Identify which cell holds the provided text, then report its (X, Y) central coordinate. 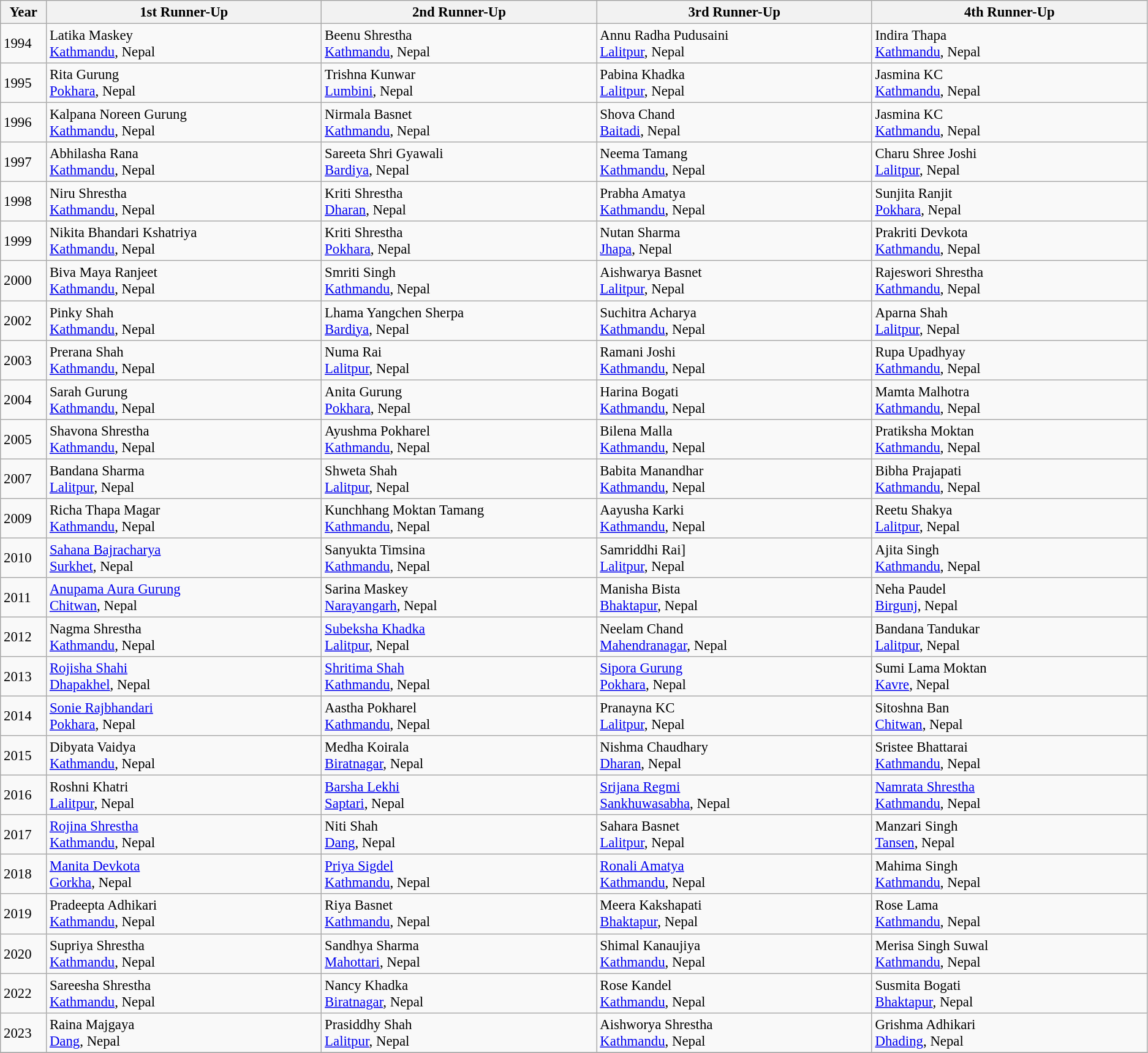
Mamta Malhotra Kathmandu, Nepal (1010, 399)
Shova Chand Baitadi, Nepal (734, 123)
Prerana Shah Kathmandu, Nepal (184, 360)
Riya Basnet Kathmandu, Nepal (459, 914)
1999 (23, 241)
1996 (23, 123)
Susmita Bogati Bhaktapur, Nepal (1010, 994)
Kriti Shrestha Pokhara, Nepal (459, 241)
Nikita Bhandari Kshatriya Kathmandu, Nepal (184, 241)
Samriddhi Rai] Lalitpur, Nepal (734, 557)
Neema Tamang Kathmandu, Nepal (734, 162)
1994 (23, 44)
Nagma Shrestha Kathmandu, Nepal (184, 637)
2020 (23, 953)
Abhilasha Rana Kathmandu, Nepal (184, 162)
Year (23, 12)
Pratiksha Moktan Kathmandu, Nepal (1010, 439)
Rojina Shrestha Kathmandu, Nepal (184, 834)
Rupa Upadhyay Kathmandu, Nepal (1010, 360)
Sunjita Ranjit Pokhara, Nepal (1010, 202)
Sonie Rajbhandari Pokhara, Nepal (184, 717)
Sandhya Sharma Mahottari, Nepal (459, 953)
Aishworya Shrestha Kathmandu, Nepal (734, 1033)
Pradeepta Adhikari Kathmandu, Nepal (184, 914)
1998 (23, 202)
2003 (23, 360)
2016 (23, 795)
2000 (23, 281)
2011 (23, 598)
Shweta Shah Lalitpur, Nepal (459, 479)
Aastha Pokharel Kathmandu, Nepal (459, 717)
Charu Shree Joshi Lalitpur, Nepal (1010, 162)
2013 (23, 676)
2019 (23, 914)
Aishwarya Basnet Lalitpur, Nepal (734, 281)
Sahana Bajracharya Surkhet, Nepal (184, 557)
Manita Devkota Gorkha, Nepal (184, 875)
Sristee Bhattarai Kathmandu, Nepal (1010, 756)
Latika Maskey Kathmandu, Nepal (184, 44)
Rita Gurung Pokhara, Nepal (184, 83)
Nirmala Basnet Kathmandu, Nepal (459, 123)
Aparna Shah Lalitpur, Nepal (1010, 321)
Mahima Singh Kathmandu, Nepal (1010, 875)
2010 (23, 557)
Pinky Shah Kathmandu, Nepal (184, 321)
Niru Shrestha Kathmandu, Nepal (184, 202)
Bandana Tandukar Lalitpur, Nepal (1010, 637)
Sareeta Shri Gyawali Bardiya, Nepal (459, 162)
Kalpana Noreen Gurung Kathmandu, Nepal (184, 123)
1st Runner-Up (184, 12)
Aayusha Karki Kathmandu, Nepal (734, 518)
2004 (23, 399)
Bilena Malla Kathmandu, Nepal (734, 439)
Sanyukta Timsina Kathmandu, Nepal (459, 557)
2018 (23, 875)
Rojisha Shahi Dhapakhel, Nepal (184, 676)
Smriti Singh Kathmandu, Nepal (459, 281)
Trishna Kunwar Lumbini, Nepal (459, 83)
1995 (23, 83)
Meera Kakshapati Bhaktapur, Nepal (734, 914)
2nd Runner-Up (459, 12)
Shimal Kanaujiya Kathmandu, Nepal (734, 953)
Sipora Gurung Pokhara, Nepal (734, 676)
Barsha Lekhi Saptari, Nepal (459, 795)
Neelam Chand Mahendranagar, Nepal (734, 637)
Priya Sigdel Kathmandu, Nepal (459, 875)
Sitoshna Ban Chitwan, Nepal (1010, 717)
3rd Runner-Up (734, 12)
Shritima Shah Kathmandu, Nepal (459, 676)
4th Runner-Up (1010, 12)
Rajeswori Shrestha Kathmandu, Nepal (1010, 281)
Babita Manandhar Kathmandu, Nepal (734, 479)
Prasiddhy Shah Lalitpur, Nepal (459, 1033)
Prakriti Devkota Kathmandu, Nepal (1010, 241)
2007 (23, 479)
Dibyata Vaidya Kathmandu, Nepal (184, 756)
Manzari Singh Tansen, Nepal (1010, 834)
Shavona Shrestha Kathmandu, Nepal (184, 439)
Rose Lama Kathmandu, Nepal (1010, 914)
Grishma Adhikari Dhading, Nepal (1010, 1033)
Medha Koirala Biratnagar, Nepal (459, 756)
Sahara Basnet Lalitpur, Nepal (734, 834)
Sarina Maskey Narayangarh, Nepal (459, 598)
Anita Gurung Pokhara, Nepal (459, 399)
2014 (23, 717)
Bandana Sharma Lalitpur, Nepal (184, 479)
Niti Shah Dang, Nepal (459, 834)
Ayushma Pokharel Kathmandu, Nepal (459, 439)
2012 (23, 637)
2009 (23, 518)
Suchitra Acharya Kathmandu, Nepal (734, 321)
Ronali Amatya Kathmandu, Nepal (734, 875)
Sareesha Shrestha Kathmandu, Nepal (184, 994)
Rose Kandel Kathmandu, Nepal (734, 994)
1997 (23, 162)
Supriya Shrestha Kathmandu, Nepal (184, 953)
Kunchhang Moktan Tamang Kathmandu, Nepal (459, 518)
2005 (23, 439)
Nancy Khadka Biratnagar, Nepal (459, 994)
Beenu Shrestha Kathmandu, Nepal (459, 44)
Biva Maya Ranjeet Kathmandu, Nepal (184, 281)
Prabha Amatya Kathmandu, Nepal (734, 202)
Ramani Joshi Kathmandu, Nepal (734, 360)
Ajita Singh Kathmandu, Nepal (1010, 557)
Bibha Prajapati Kathmandu, Nepal (1010, 479)
Indira Thapa Kathmandu, Nepal (1010, 44)
Sarah Gurung Kathmandu, Nepal (184, 399)
Lhama Yangchen Sherpa Bardiya, Nepal (459, 321)
Namrata Shrestha Kathmandu, Nepal (1010, 795)
Raina Majgaya Dang, Nepal (184, 1033)
Srijana Regmi Sankhuwasabha, Nepal (734, 795)
Subeksha Khadka Lalitpur, Nepal (459, 637)
2023 (23, 1033)
2015 (23, 756)
Manisha Bista Bhaktapur, Nepal (734, 598)
Roshni Khatri Lalitpur, Nepal (184, 795)
Anupama Aura Gurung Chitwan, Nepal (184, 598)
Kriti Shrestha Dharan, Nepal (459, 202)
Sumi Lama Moktan Kavre, Nepal (1010, 676)
Numa Rai Lalitpur, Nepal (459, 360)
2002 (23, 321)
Nutan Sharma Jhapa, Nepal (734, 241)
2022 (23, 994)
Pranayna KC Lalitpur, Nepal (734, 717)
Annu Radha Pudusaini Lalitpur, Nepal (734, 44)
Neha Paudel Birgunj, Nepal (1010, 598)
Pabina Khadka Lalitpur, Nepal (734, 83)
Nishma Chaudhary Dharan, Nepal (734, 756)
Richa Thapa Magar Kathmandu, Nepal (184, 518)
Reetu Shakya Lalitpur, Nepal (1010, 518)
Merisa Singh Suwal Kathmandu, Nepal (1010, 953)
2017 (23, 834)
Harina Bogati Kathmandu, Nepal (734, 399)
